From the cell containing the given text, extract its center point as [X, Y] coordinate. 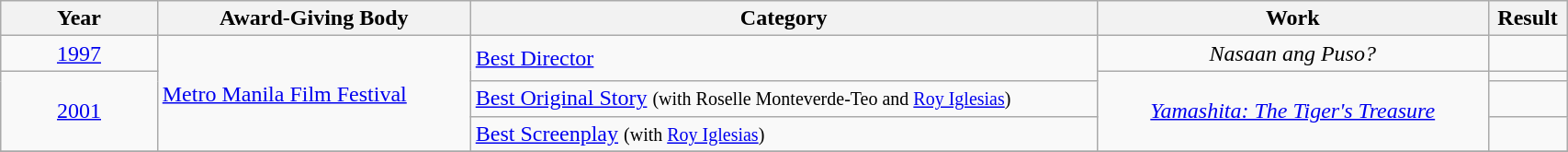
Best Original Story (with Roselle Monteverde-Teo and Roy Iglesias) [784, 99]
Year [79, 18]
Best Screenplay (with Roy Iglesias) [784, 134]
Metro Manila Film Festival [314, 94]
Result [1527, 18]
Work [1292, 18]
1997 [79, 53]
Yamashita: The Tiger's Treasure [1292, 111]
Award-Giving Body [314, 18]
Category [784, 18]
2001 [79, 111]
Nasaan ang Puso? [1292, 53]
Best Director [784, 59]
